Pinpoint the cell where the given text exists, returning its [X, Y] midpoint coordinate. 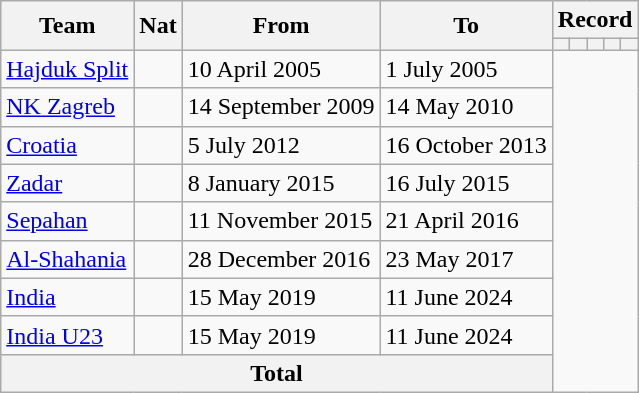
21 April 2016 [466, 221]
8 January 2015 [281, 183]
16 July 2015 [466, 183]
5 July 2012 [281, 145]
Al-Shahania [68, 259]
14 May 2010 [466, 107]
28 December 2016 [281, 259]
16 October 2013 [466, 145]
14 September 2009 [281, 107]
10 April 2005 [281, 69]
23 May 2017 [466, 259]
11 November 2015 [281, 221]
India [68, 297]
Team [68, 26]
1 July 2005 [466, 69]
Record [595, 20]
Croatia [68, 145]
Total [277, 373]
Hajduk Split [68, 69]
Nat [158, 26]
India U23 [68, 335]
Sepahan [68, 221]
NK Zagreb [68, 107]
To [466, 26]
From [281, 26]
Zadar [68, 183]
